Locate the cell with the specified text and output its [x, y] center coordinate. 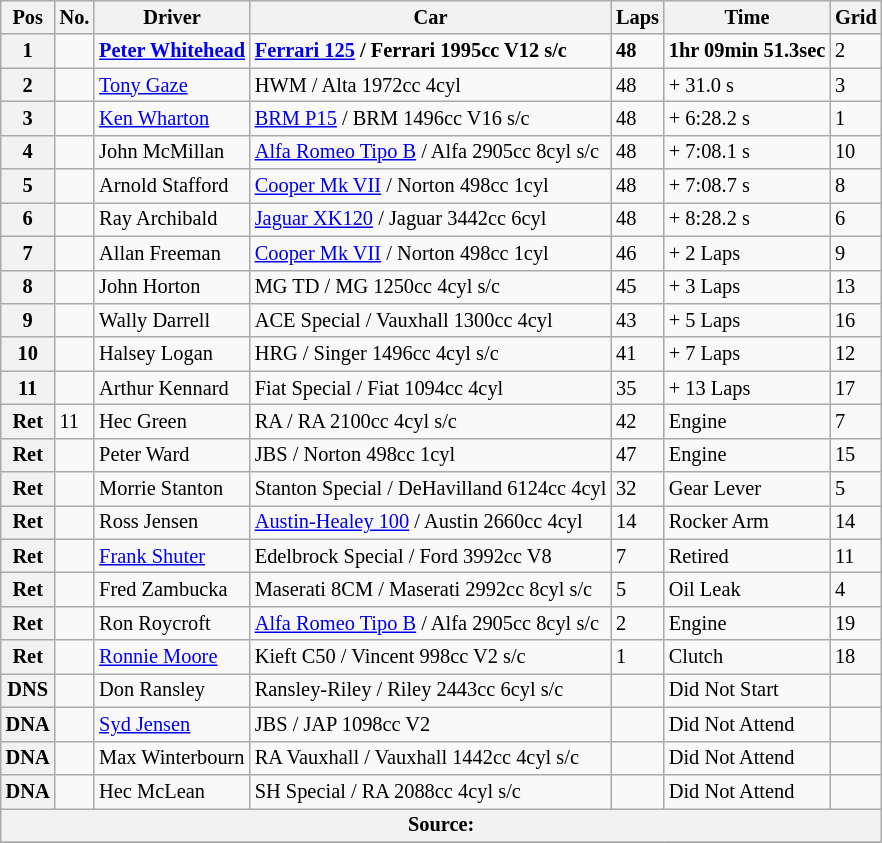
+ 13 Laps [747, 388]
Halsey Logan [172, 354]
+ 7 Laps [747, 354]
Ross Jensen [172, 522]
+ 7:08.1 s [747, 152]
+ 2 Laps [747, 253]
Ron Roycroft [172, 623]
JBS / Norton 498cc 1cyl [430, 455]
SH Special / RA 2088cc 4cyl s/c [430, 791]
Kieft C50 / Vincent 998cc V2 s/c [430, 657]
No. [75, 17]
HWM / Alta 1972cc 4cyl [430, 85]
Fred Zambucka [172, 589]
1hr 09min 51.3sec [747, 51]
Ray Archibald [172, 219]
Grid [856, 17]
John Horton [172, 287]
Laps [638, 17]
RA Vauxhall / Vauxhall 1442cc 4cyl s/c [430, 758]
41 [638, 354]
Peter Ward [172, 455]
16 [856, 320]
32 [638, 489]
Hec Green [172, 421]
Stanton Special / DeHavilland 6124cc 4cyl [430, 489]
Car [430, 17]
Maserati 8CM / Maserati 2992cc 8cyl s/c [430, 589]
43 [638, 320]
Ken Wharton [172, 118]
45 [638, 287]
JBS / JAP 1098cc V2 [430, 724]
42 [638, 421]
HRG / Singer 1496cc 4cyl s/c [430, 354]
Peter Whitehead [172, 51]
Rocker Arm [747, 522]
Arthur Kennard [172, 388]
Don Ransley [172, 690]
Time [747, 17]
Morrie Stanton [172, 489]
Ransley-Riley / Riley 2443cc 6cyl s/c [430, 690]
Jaguar XK120 / Jaguar 3442cc 6cyl [430, 219]
17 [856, 388]
RA / RA 2100cc 4cyl s/c [430, 421]
13 [856, 287]
Did Not Start [747, 690]
Arnold Stafford [172, 186]
46 [638, 253]
Fiat Special / Fiat 1094cc 4cyl [430, 388]
Frank Shuter [172, 556]
Gear Lever [747, 489]
Retired [747, 556]
47 [638, 455]
John McMillan [172, 152]
DNS [28, 690]
Tony Gaze [172, 85]
Syd Jensen [172, 724]
Source: [442, 825]
Ferrari 125 / Ferrari 1995cc V12 s/c [430, 51]
Max Winterbourn [172, 758]
35 [638, 388]
Edelbrock Special / Ford 3992cc V8 [430, 556]
BRM P15 / BRM 1496cc V16 s/c [430, 118]
+ 5 Laps [747, 320]
Pos [28, 17]
+ 6:28.2 s [747, 118]
19 [856, 623]
Clutch [747, 657]
+ 8:28.2 s [747, 219]
+ 31.0 s [747, 85]
Hec McLean [172, 791]
MG TD / MG 1250cc 4cyl s/c [430, 287]
Ronnie Moore [172, 657]
Driver [172, 17]
Allan Freeman [172, 253]
Oil Leak [747, 589]
12 [856, 354]
+ 7:08.7 s [747, 186]
Austin-Healey 100 / Austin 2660cc 4cyl [430, 522]
+ 3 Laps [747, 287]
15 [856, 455]
Wally Darrell [172, 320]
ACE Special / Vauxhall 1300cc 4cyl [430, 320]
18 [856, 657]
